Identify which cell holds the provided text, then report its (x, y) central coordinate. 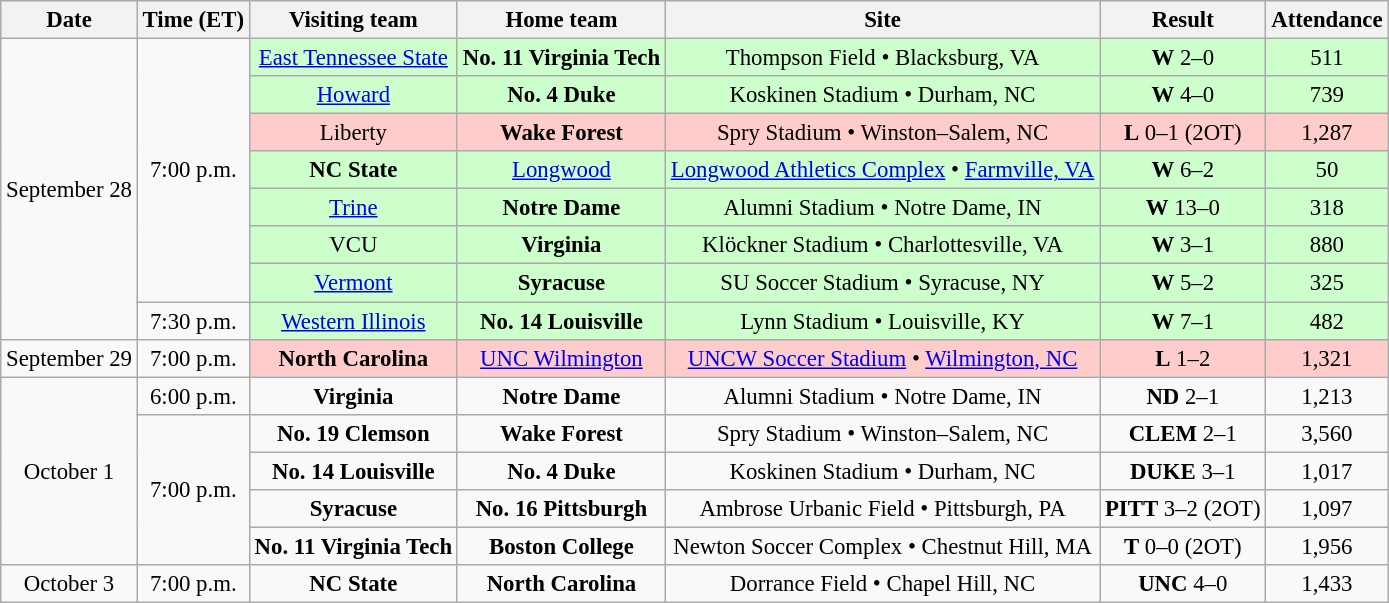
Lynn Stadium • Louisville, KY (882, 321)
L 1–2 (1183, 358)
511 (1327, 58)
6:00 p.m. (193, 396)
7:30 p.m. (193, 321)
UNCW Soccer Stadium • Wilmington, NC (882, 358)
SU Soccer Stadium • Syracuse, NY (882, 283)
UNC Wilmington (561, 358)
CLEM 2–1 (1183, 433)
W 6–2 (1183, 170)
Klöckner Stadium • Charlottesville, VA (882, 245)
T 0–0 (2OT) (1183, 546)
No. 16 Pittsburgh (561, 509)
W 2–0 (1183, 58)
880 (1327, 245)
Time (ET) (193, 20)
Visiting team (353, 20)
W 4–0 (1183, 95)
W 13–0 (1183, 208)
DUKE 3–1 (1183, 471)
Vermont (353, 283)
Attendance (1327, 20)
Ambrose Urbanic Field • Pittsburgh, PA (882, 509)
325 (1327, 283)
Thompson Field • Blacksburg, VA (882, 58)
UNC 4–0 (1183, 584)
Site (882, 20)
Dorrance Field • Chapel Hill, NC (882, 584)
Boston College (561, 546)
Date (69, 20)
Howard (353, 95)
W 3–1 (1183, 245)
Longwood Athletics Complex • Farmville, VA (882, 170)
Longwood (561, 170)
50 (1327, 170)
1,097 (1327, 509)
W 7–1 (1183, 321)
1,017 (1327, 471)
1,321 (1327, 358)
1,287 (1327, 133)
ND 2–1 (1183, 396)
1,433 (1327, 584)
739 (1327, 95)
VCU (353, 245)
October 3 (69, 584)
1,213 (1327, 396)
W 5–2 (1183, 283)
3,560 (1327, 433)
PITT 3–2 (2OT) (1183, 509)
318 (1327, 208)
L 0–1 (2OT) (1183, 133)
Trine (353, 208)
482 (1327, 321)
Western Illinois (353, 321)
Newton Soccer Complex • Chestnut Hill, MA (882, 546)
Result (1183, 20)
September 29 (69, 358)
October 1 (69, 471)
1,956 (1327, 546)
No. 19 Clemson (353, 433)
September 28 (69, 190)
East Tennessee State (353, 58)
Liberty (353, 133)
Home team (561, 20)
